Return (x, y) of the center of cell containing provided text 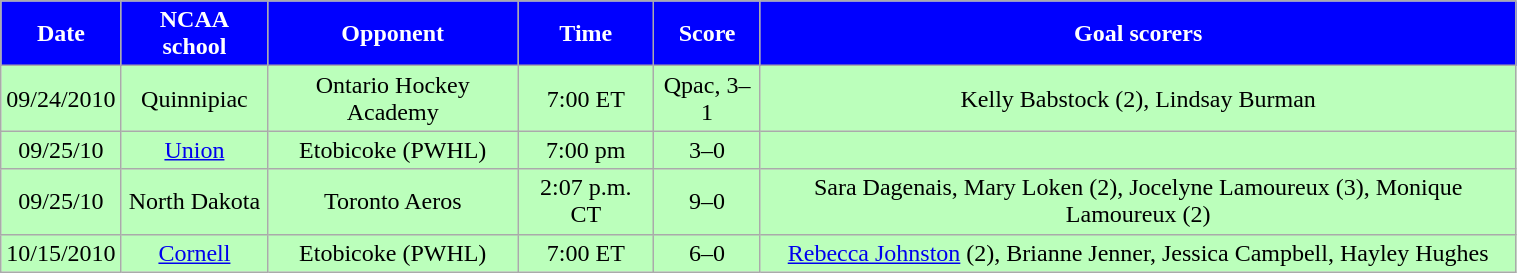
North Dakota (194, 202)
Ontario Hockey Academy (393, 98)
9–0 (707, 202)
Opponent (393, 34)
2:07 p.m. CT (586, 202)
Toronto Aeros (393, 202)
Cornell (194, 253)
Kelly Babstock (2), Lindsay Burman (1138, 98)
Quinnipiac (194, 98)
Score (707, 34)
Goal scorers (1138, 34)
Date (61, 34)
6–0 (707, 253)
10/15/2010 (61, 253)
09/24/2010 (61, 98)
3–0 (707, 150)
Sara Dagenais, Mary Loken (2), Jocelyne Lamoureux (3), Monique Lamoureux (2) (1138, 202)
Union (194, 150)
Rebecca Johnston (2), Brianne Jenner, Jessica Campbell, Hayley Hughes (1138, 253)
Qpac, 3–1 (707, 98)
Time (586, 34)
7:00 pm (586, 150)
NCAA school (194, 34)
